Scan for the cell matching the given text and deliver its [x, y] coordinate at center. 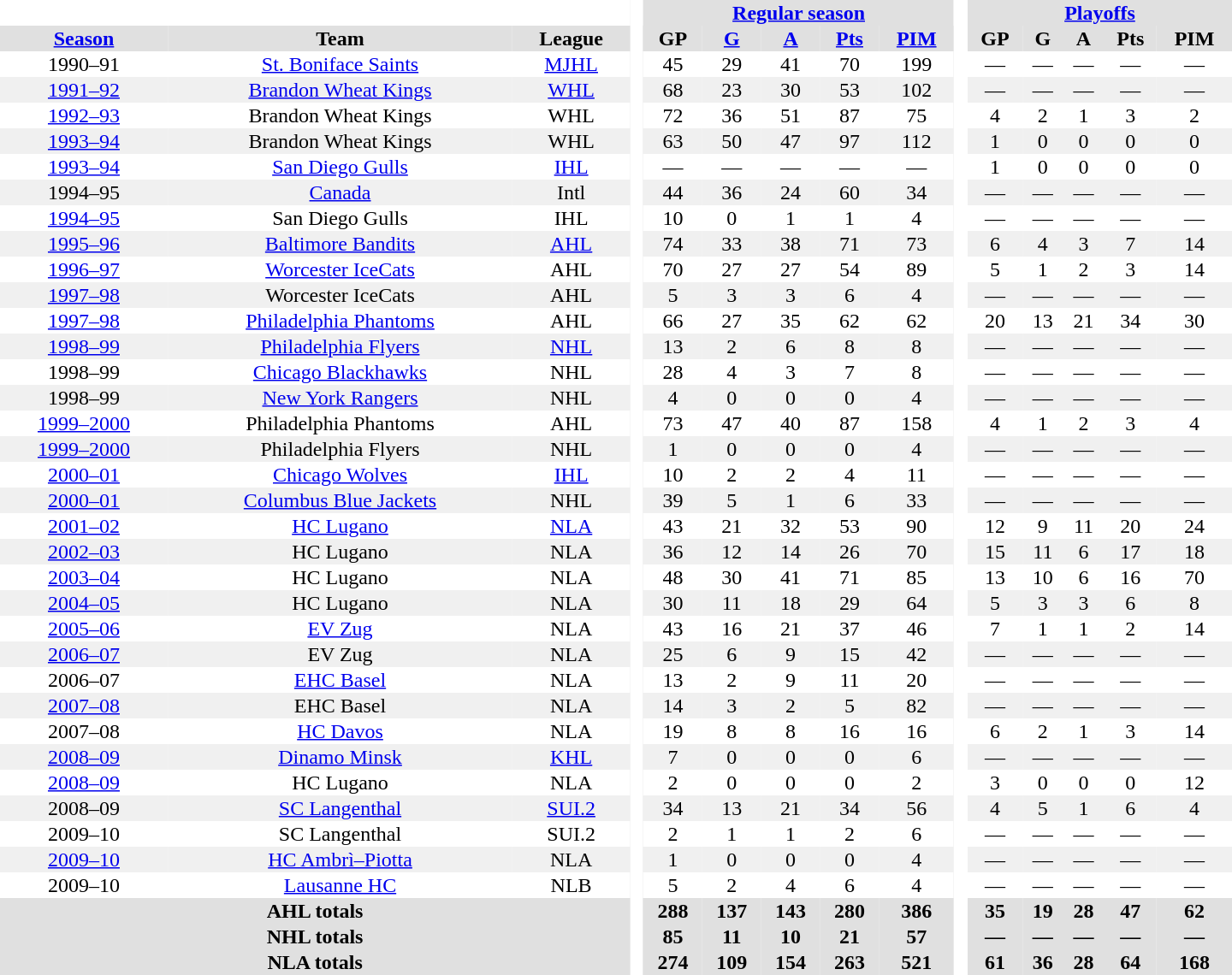
60 [850, 192]
Team [341, 38]
Dinamo Minsk [341, 757]
St. Boniface Saints [341, 64]
2004–05 [84, 603]
1995–96 [84, 244]
46 [916, 629]
Chicago Wolves [341, 475]
109 [732, 962]
Canada [341, 192]
MJHL [572, 64]
1992–93 [84, 115]
26 [850, 552]
32 [791, 526]
Intl [572, 192]
NLA totals [315, 962]
2002–03 [84, 552]
48 [672, 577]
25 [672, 654]
1996–97 [84, 269]
Regular season [799, 13]
Baltimore Bandits [341, 244]
89 [916, 269]
39 [672, 500]
Playoffs [1100, 13]
521 [916, 962]
68 [672, 90]
97 [850, 141]
40 [791, 423]
2001–02 [84, 526]
AHL totals [315, 911]
74 [672, 244]
386 [916, 911]
KHL [572, 757]
51 [791, 115]
38 [791, 244]
17 [1130, 552]
90 [916, 526]
154 [791, 962]
274 [672, 962]
82 [916, 706]
263 [850, 962]
143 [791, 911]
56 [916, 808]
Season [84, 38]
League [572, 38]
137 [732, 911]
23 [732, 90]
72 [672, 115]
Lausanne HC [341, 885]
Columbus Blue Jackets [341, 500]
158 [916, 423]
Chicago Blackhawks [341, 372]
66 [672, 321]
63 [672, 141]
112 [916, 141]
37 [850, 629]
50 [732, 141]
75 [916, 115]
1990–91 [84, 64]
199 [916, 64]
42 [916, 654]
NHL totals [315, 937]
57 [916, 937]
1991–92 [84, 90]
61 [995, 962]
280 [850, 911]
168 [1194, 962]
45 [672, 64]
288 [672, 911]
44 [672, 192]
54 [850, 269]
New York Rangers [341, 398]
2003–04 [84, 577]
102 [916, 90]
2005–06 [84, 629]
NLB [572, 885]
HC Ambrì–Piotta [341, 860]
HC Davos [341, 731]
